Scan for the cell matching the given text and deliver its (X, Y) coordinate at center. 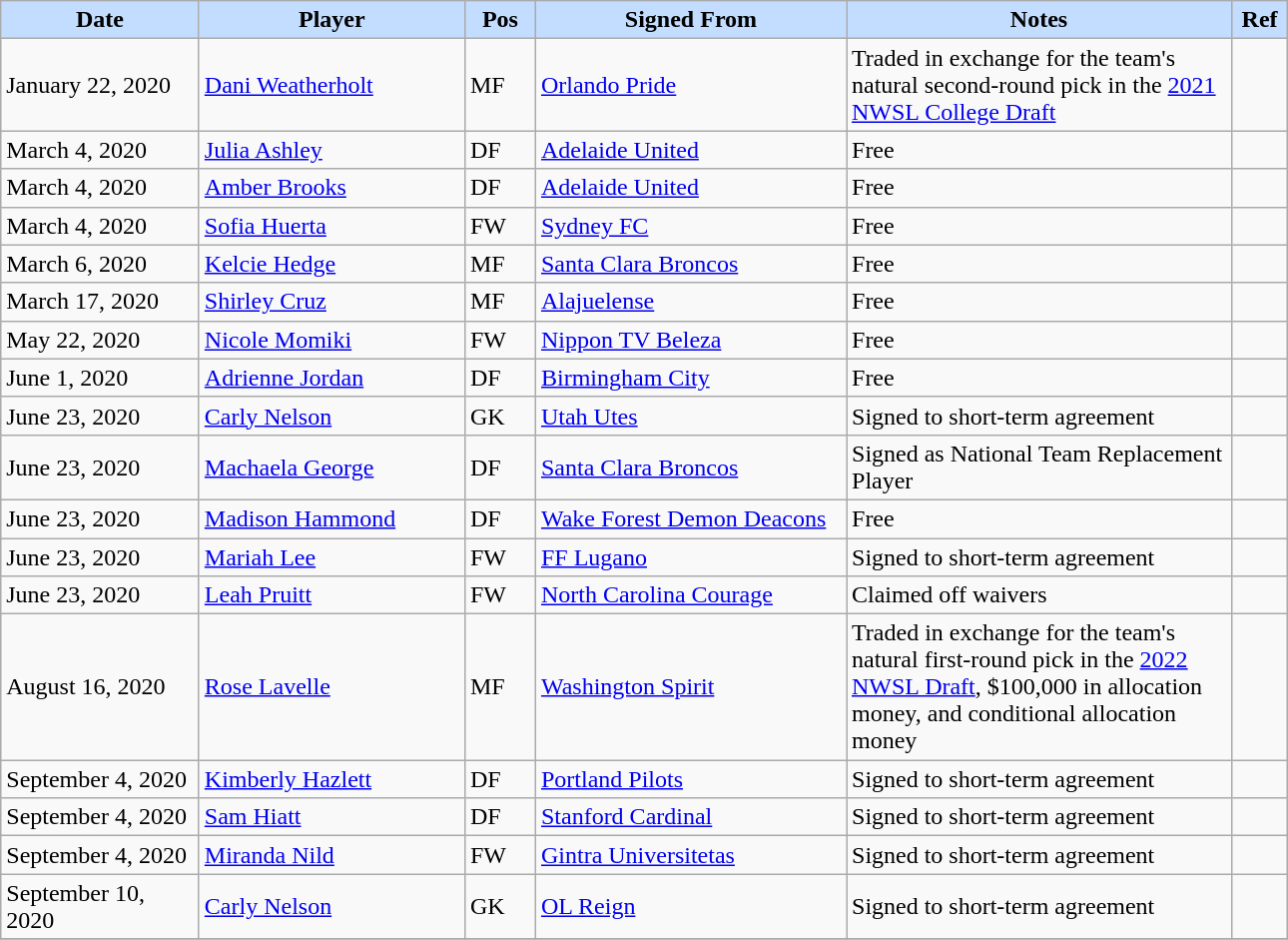
Signed as National Team Replacement Player (1039, 468)
Adrienne Jordan (331, 378)
Sofia Huerta (331, 226)
Ref (1260, 20)
Portland Pilots (691, 779)
Pos (499, 20)
Claimed off waivers (1039, 595)
Orlando Pride (691, 85)
Notes (1039, 20)
Player (331, 20)
Shirley Cruz (331, 302)
Alajuelense (691, 302)
Wake Forest Demon Deacons (691, 518)
Gintra Universitetas (691, 855)
Sam Hiatt (331, 817)
Nippon TV Beleza (691, 340)
Dani Weatherholt (331, 85)
Julia Ashley (331, 150)
Stanford Cardinal (691, 817)
March 6, 2020 (100, 264)
Kelcie Hedge (331, 264)
May 22, 2020 (100, 340)
Utah Utes (691, 416)
Mariah Lee (331, 556)
Traded in exchange for the team's natural first-round pick in the 2022 NWSL Draft, $100,000 in allocation money, and conditional allocation money (1039, 687)
August 16, 2020 (100, 687)
Kimberly Hazlett (331, 779)
March 17, 2020 (100, 302)
Date (100, 20)
January 22, 2020 (100, 85)
Traded in exchange for the team's natural second-round pick in the 2021 NWSL College Draft (1039, 85)
OL Reign (691, 907)
Sydney FC (691, 226)
Washington Spirit (691, 687)
Birmingham City (691, 378)
FF Lugano (691, 556)
Rose Lavelle (331, 687)
September 10, 2020 (100, 907)
North Carolina Courage (691, 595)
Madison Hammond (331, 518)
Signed From (691, 20)
Amber Brooks (331, 188)
Machaela George (331, 468)
Nicole Momiki (331, 340)
Leah Pruitt (331, 595)
Miranda Nild (331, 855)
June 1, 2020 (100, 378)
